From the cell containing the given text, extract its center point as [X, Y] coordinate. 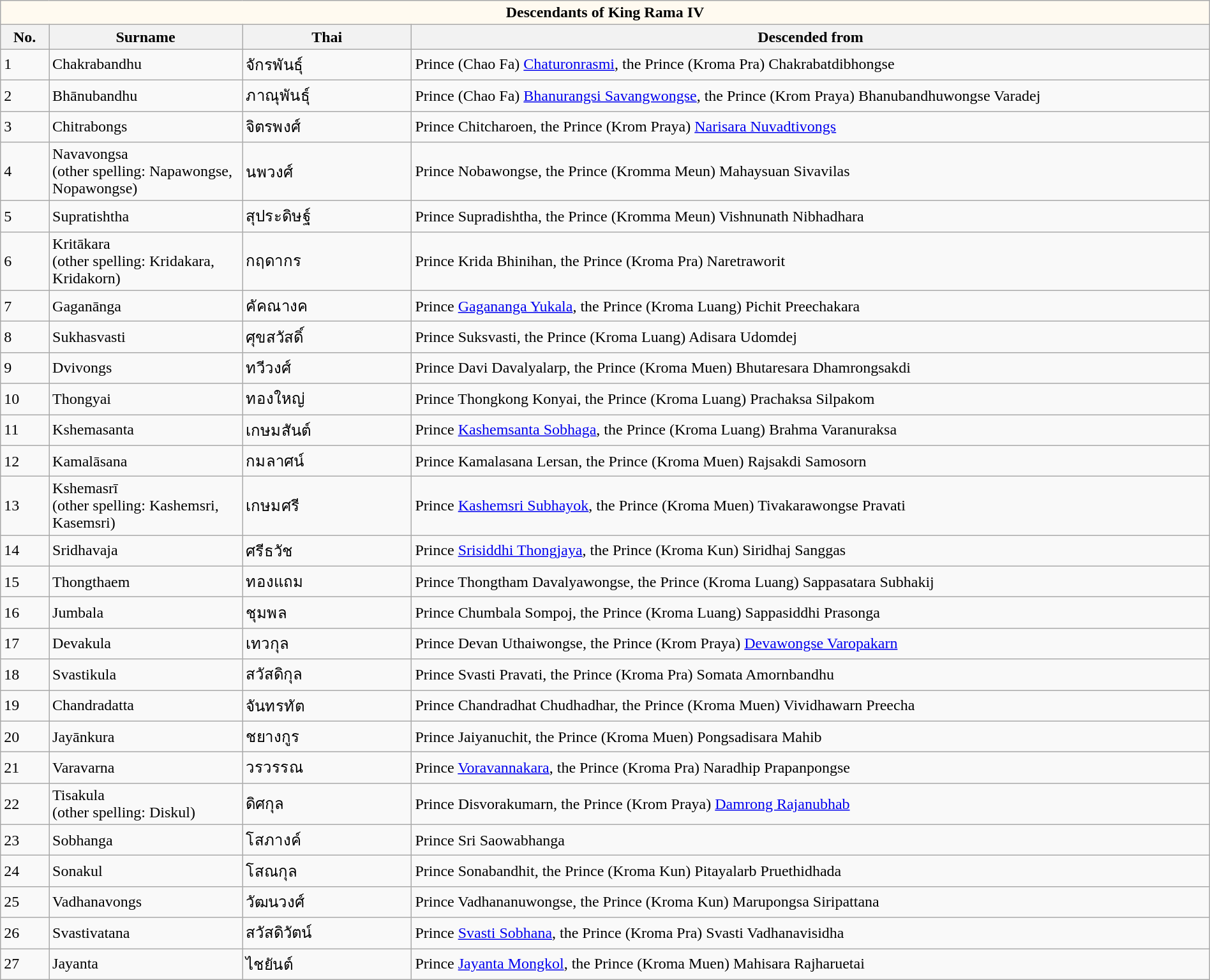
7 [25, 306]
ชยางกูร [327, 736]
Kamalāsana [146, 461]
Devakula [146, 643]
Prince Kashemsanta Sobhaga, the Prince (Kroma Luang) Brahma Varanuraksa [810, 430]
Navavongsa(other spelling: Napawongse, Nopawongse) [146, 172]
โสภางค์ [327, 840]
Prince (Chao Fa) Bhanurangsi Savangwongse, the Prince (Krom Praya) Bhanubandhuwongse Varadej [810, 96]
Kshemasrī(other spelling: Kashemsri, Kasemsri) [146, 506]
สวัสดิกุล [327, 675]
เกษมศรี [327, 506]
9 [25, 367]
Prince Svasti Pravati, the Prince (Kroma Pra) Somata Amornbandhu [810, 675]
No. [25, 37]
Chandradatta [146, 706]
Jumbala [146, 612]
Thongyai [146, 399]
กฤดากร [327, 261]
โสณกุล [327, 872]
Prince Chandradhat Chudhadhar, the Prince (Kroma Muen) Vividhawarn Preecha [810, 706]
Tisakula(other spelling: Diskul) [146, 804]
Chitrabongs [146, 126]
11 [25, 430]
1 [25, 65]
Prince Thongkong Konyai, the Prince (Kroma Luang) Prachaksa Silpakom [810, 399]
Prince Sonabandhit, the Prince (Kroma Kun) Pitayalarb Pruethidhada [810, 872]
ไชยันต์ [327, 963]
คัคณางค [327, 306]
Prince Chumbala Sompoj, the Prince (Kroma Luang) Sappasiddhi Prasonga [810, 612]
Prince Svasti Sobhana, the Prince (Kroma Pra) Svasti Vadhanavisidha [810, 933]
18 [25, 675]
Supratishtha [146, 217]
Prince Sri Saowabhanga [810, 840]
Kshemasanta [146, 430]
กมลาศน์ [327, 461]
Prince Jayanta Mongkol, the Prince (Kroma Muen) Mahisara Rajharuetai [810, 963]
Svastikula [146, 675]
จิตรพงศ์ [327, 126]
Svastivatana [146, 933]
เทวกุล [327, 643]
6 [25, 261]
Prince Voravannakara, the Prince (Kroma Pra) Naradhip Prapanpongse [810, 768]
Dvivongs [146, 367]
Prince Devan Uthaiwongse, the Prince (Krom Praya) Devawongse Varopakarn [810, 643]
ดิศกุล [327, 804]
ศุขสวัสดิ์ [327, 337]
Bhānubandhu [146, 96]
Jayānkura [146, 736]
Prince Srisiddhi Thongjaya, the Prince (Kroma Kun) Siridhaj Sanggas [810, 551]
24 [25, 872]
Kritākara(other spelling: Kridakara, Kridakorn) [146, 261]
สุประดิษฐ์ [327, 217]
3 [25, 126]
Varavarna [146, 768]
จันทรทัต [327, 706]
Vadhanavongs [146, 902]
ชุมพล [327, 612]
Prince Disvorakumarn, the Prince (Krom Praya) Damrong Rajanubhab [810, 804]
ศรีธวัช [327, 551]
19 [25, 706]
สวัสดิวัตน์ [327, 933]
Prince Davi Davalyalarp, the Prince (Kroma Muen) Bhutaresara Dhamrongsakdi [810, 367]
14 [25, 551]
Prince Thongtham Davalyawongse, the Prince (Kroma Luang) Sappasatara Subhakij [810, 582]
Prince Nobawongse, the Prince (Kromma Meun) Mahaysuan Sivavilas [810, 172]
Prince Jaiyanuchit, the Prince (Kroma Muen) Pongsadisara Mahib [810, 736]
Prince Kamalasana Lersan, the Prince (Kroma Muen) Rajsakdi Samosorn [810, 461]
Sukhasvasti [146, 337]
13 [25, 506]
Prince Krida Bhinihan, the Prince (Kroma Pra) Naretraworit [810, 261]
27 [25, 963]
Prince Suksvasti, the Prince (Kroma Luang) Adisara Udomdej [810, 337]
ภาณุพันธุ์ [327, 96]
Sonakul [146, 872]
Prince Supradishtha, the Prince (Kromma Meun) Vishnunath Nibhadhara [810, 217]
Sobhanga [146, 840]
4 [25, 172]
วัฒนวงศ์ [327, 902]
10 [25, 399]
26 [25, 933]
21 [25, 768]
เกษมสันต์ [327, 430]
5 [25, 217]
20 [25, 736]
ทวีวงศ์ [327, 367]
2 [25, 96]
Chakrabandhu [146, 65]
Surname [146, 37]
15 [25, 582]
Prince Vadhananuwongse, the Prince (Kroma Kun) Marupongsa Siripattana [810, 902]
Thai [327, 37]
Descendants of King Rama IV [605, 13]
Descended from [810, 37]
Jayanta [146, 963]
นพวงศ์ [327, 172]
Prince Gagananga Yukala, the Prince (Kroma Luang) Pichit Preechakara [810, 306]
8 [25, 337]
23 [25, 840]
Thongthaem [146, 582]
16 [25, 612]
25 [25, 902]
12 [25, 461]
ทองใหญ่ [327, 399]
Prince (Chao Fa) Chaturonrasmi, the Prince (Kroma Pra) Chakrabatdibhongse [810, 65]
22 [25, 804]
Prince Chitcharoen, the Prince (Krom Praya) Narisara Nuvadtivongs [810, 126]
17 [25, 643]
จักรพันธุ์ [327, 65]
Gaganānga [146, 306]
ทองแถม [327, 582]
Prince Kashemsri Subhayok, the Prince (Kroma Muen) Tivakarawongse Pravati [810, 506]
วรวรรณ [327, 768]
Sridhavaja [146, 551]
